For the text-containing cell, return its midpoint in (X, Y) coordinate format. 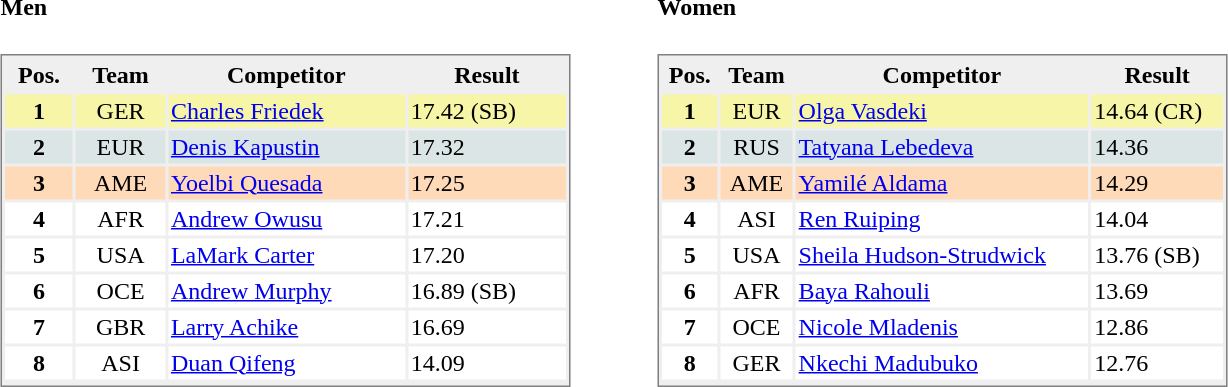
Denis Kapustin (286, 146)
Tatyana Lebedeva (942, 146)
17.21 (487, 218)
14.64 (CR) (1157, 110)
Larry Achike (286, 326)
17.32 (487, 146)
GBR (120, 326)
Nkechi Madubuko (942, 362)
13.69 (1157, 290)
Andrew Murphy (286, 290)
14.04 (1157, 218)
Charles Friedek (286, 110)
LaMark Carter (286, 254)
13.76 (SB) (1157, 254)
17.42 (SB) (487, 110)
Andrew Owusu (286, 218)
17.20 (487, 254)
Duan Qifeng (286, 362)
Baya Rahouli (942, 290)
12.76 (1157, 362)
17.25 (487, 182)
RUS (756, 146)
Ren Ruiping (942, 218)
16.69 (487, 326)
Yoelbi Quesada (286, 182)
Yamilé Aldama (942, 182)
Sheila Hudson-Strudwick (942, 254)
Nicole Mladenis (942, 326)
12.86 (1157, 326)
14.09 (487, 362)
Olga Vasdeki (942, 110)
16.89 (SB) (487, 290)
14.36 (1157, 146)
14.29 (1157, 182)
